Provide the (X, Y) coordinate of the cell's center where the given text is located.  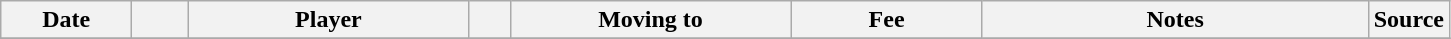
Date (66, 20)
Moving to (650, 20)
Notes (1175, 20)
Player (328, 20)
Source (1408, 20)
Fee (886, 20)
